Determine the (X, Y) coordinate at the center of the cell enclosing the given text.  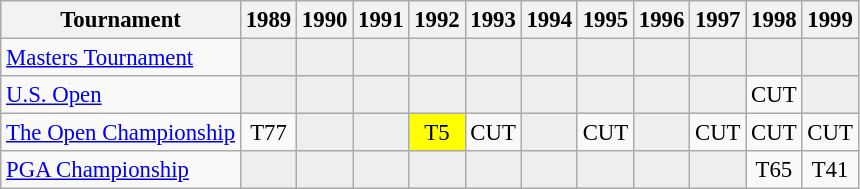
1991 (381, 20)
PGA Championship (121, 170)
T41 (830, 170)
T5 (437, 133)
1993 (493, 20)
The Open Championship (121, 133)
U.S. Open (121, 95)
1994 (549, 20)
T65 (774, 170)
1992 (437, 20)
1995 (605, 20)
Tournament (121, 20)
Masters Tournament (121, 58)
1996 (661, 20)
1990 (325, 20)
1999 (830, 20)
T77 (268, 133)
1997 (718, 20)
1998 (774, 20)
1989 (268, 20)
